Return the (x, y) coordinate for the center point of the cell that contains the specified text.  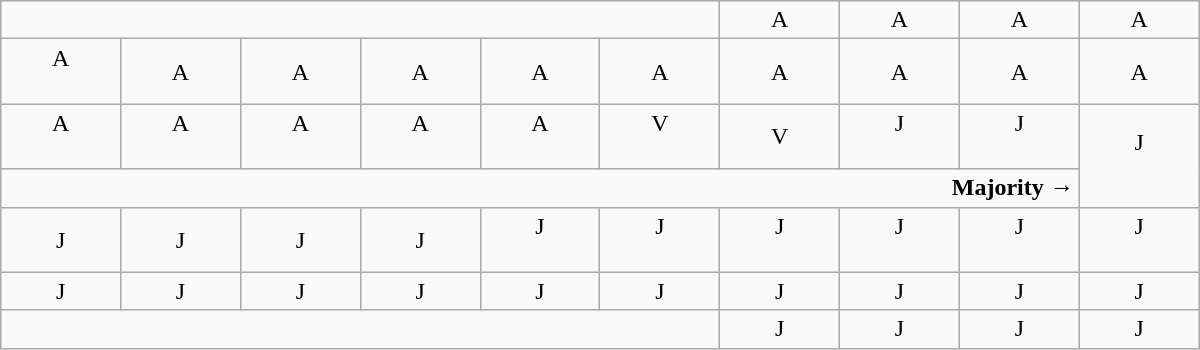
Majority → (540, 188)
